Determine the (X, Y) coordinate at the center of the cell enclosing the given text.  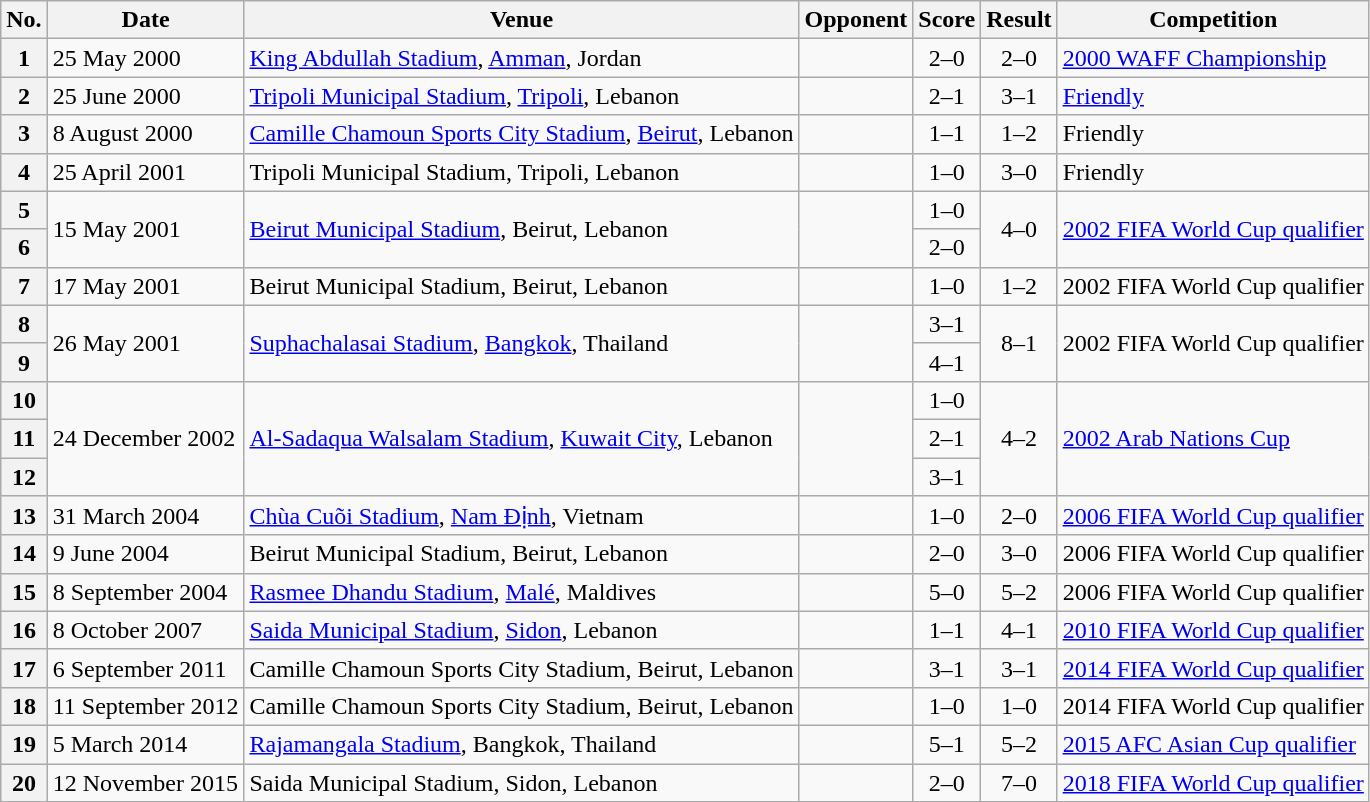
15 May 2001 (146, 229)
Date (146, 20)
25 May 2000 (146, 58)
4–2 (1019, 438)
18 (24, 706)
5 March 2014 (146, 744)
8 October 2007 (146, 630)
2015 AFC Asian Cup qualifier (1213, 744)
2000 WAFF Championship (1213, 58)
8 September 2004 (146, 592)
8 (24, 324)
26 May 2001 (146, 343)
7 (24, 286)
Rajamangala Stadium, Bangkok, Thailand (522, 744)
12 (24, 477)
7–0 (1019, 783)
5–0 (947, 592)
24 December 2002 (146, 438)
4–0 (1019, 229)
25 June 2000 (146, 96)
11 (24, 438)
31 March 2004 (146, 516)
No. (24, 20)
19 (24, 744)
6 (24, 248)
9 (24, 362)
3 (24, 134)
12 November 2015 (146, 783)
25 April 2001 (146, 172)
2002 Arab Nations Cup (1213, 438)
6 September 2011 (146, 668)
Chùa Cuõi Stadium, Nam Định, Vietnam (522, 516)
Al-Sadaqua Walsalam Stadium, Kuwait City, Lebanon (522, 438)
10 (24, 400)
4 (24, 172)
5 (24, 210)
9 June 2004 (146, 554)
Venue (522, 20)
17 (24, 668)
11 September 2012 (146, 706)
16 (24, 630)
Result (1019, 20)
15 (24, 592)
King Abdullah Stadium, Amman, Jordan (522, 58)
8 August 2000 (146, 134)
Suphachalasai Stadium, Bangkok, Thailand (522, 343)
2010 FIFA World Cup qualifier (1213, 630)
20 (24, 783)
17 May 2001 (146, 286)
8–1 (1019, 343)
Score (947, 20)
13 (24, 516)
1 (24, 58)
5–1 (947, 744)
2 (24, 96)
Rasmee Dhandu Stadium, Malé, Maldives (522, 592)
Opponent (856, 20)
14 (24, 554)
Competition (1213, 20)
2018 FIFA World Cup qualifier (1213, 783)
